Scan for the cell matching the given text and deliver its [x, y] coordinate at center. 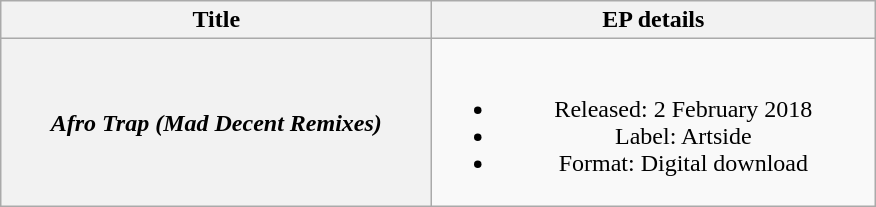
Released: 2 February 2018Label: ArtsideFormat: Digital download [654, 122]
Afro Trap (Mad Decent Remixes) [216, 122]
EP details [654, 20]
Title [216, 20]
